Identify which cell holds the provided text, then report its (X, Y) central coordinate. 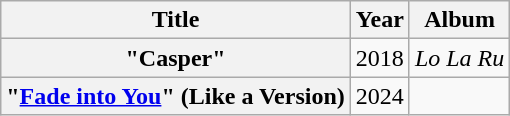
Album (459, 20)
2018 (380, 58)
Lo La Ru (459, 58)
"Casper" (176, 58)
Title (176, 20)
Year (380, 20)
"Fade into You" (Like a Version) (176, 96)
2024 (380, 96)
